Capture the cell that displays the provided text and extract its (x, y) central coordinate. 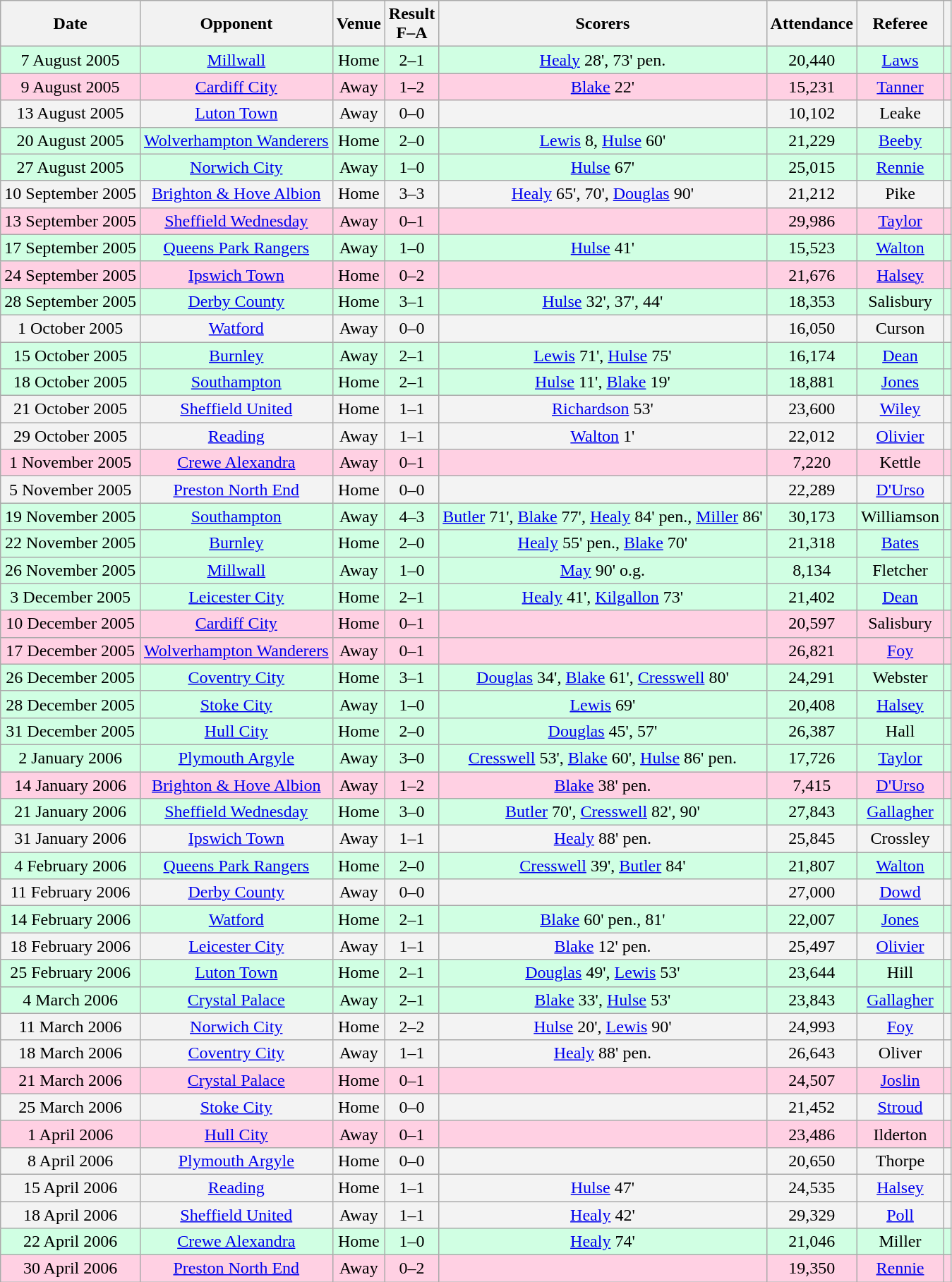
Oliver (900, 1053)
Dowd (900, 893)
Poll (900, 1214)
Joslin (900, 1080)
23,486 (812, 1134)
Douglas 49', Lewis 53' (603, 973)
Lewis 8, Hulse 60' (603, 140)
26 December 2005 (71, 677)
24,993 (812, 1027)
Venue (358, 24)
Laws (900, 60)
1 November 2005 (71, 463)
17,726 (812, 758)
Wiley (900, 409)
Curson (900, 328)
18 October 2005 (71, 382)
21,807 (812, 866)
Williamson (900, 516)
21,402 (812, 597)
25,497 (812, 946)
21,212 (812, 194)
13 August 2005 (71, 114)
Webster (900, 677)
21 March 2006 (71, 1080)
30,173 (812, 516)
26,643 (812, 1053)
28 September 2005 (71, 301)
4 February 2006 (71, 866)
5 November 2005 (71, 490)
20 August 2005 (71, 140)
8 April 2006 (71, 1161)
7,415 (812, 785)
Opponent (236, 24)
Bates (900, 543)
24,535 (812, 1187)
25 March 2006 (71, 1107)
25,015 (812, 167)
Hill (900, 973)
Healy 65', 70', Douglas 90' (603, 194)
3 December 2005 (71, 597)
24,291 (812, 677)
31 December 2005 (71, 731)
Lewis 69' (603, 704)
2–2 (411, 1027)
21,229 (812, 140)
Hulse 20', Lewis 90' (603, 1027)
25,845 (812, 839)
20,597 (812, 624)
Kettle (900, 463)
Cresswell 53', Blake 60', Hulse 86' pen. (603, 758)
29 October 2005 (71, 436)
21,318 (812, 543)
Hulse 32', 37', 44' (603, 301)
22,289 (812, 490)
20,440 (812, 60)
26,821 (812, 651)
Thorpe (900, 1161)
Miller (900, 1242)
22 November 2005 (71, 543)
21,452 (812, 1107)
Tanner (900, 87)
Referee (900, 24)
16,050 (812, 328)
Healy 55' pen., Blake 70' (603, 543)
Healy 74' (603, 1242)
Blake 12' pen. (603, 946)
9 August 2005 (71, 87)
27,843 (812, 812)
15,231 (812, 87)
30 April 2006 (71, 1269)
Blake 33', Hulse 53' (603, 1000)
20,650 (812, 1161)
Date (71, 24)
15,523 (812, 248)
Hulse 67' (603, 167)
Hall (900, 731)
Crossley (900, 839)
Pike (900, 194)
17 December 2005 (71, 651)
Hulse 11', Blake 19' (603, 382)
15 April 2006 (71, 1187)
22,007 (812, 919)
21 January 2006 (71, 812)
Douglas 34', Blake 61', Cresswell 80' (603, 677)
Leake (900, 114)
16,174 (812, 355)
26,387 (812, 731)
Lewis 71', Hulse 75' (603, 355)
Butler 70', Cresswell 82', 90' (603, 812)
22,012 (812, 436)
18 April 2006 (71, 1214)
24 September 2005 (71, 274)
1 October 2005 (71, 328)
7 August 2005 (71, 60)
31 January 2006 (71, 839)
3–3 (411, 194)
Beeby (900, 140)
Blake 60' pen., 81' (603, 919)
19 November 2005 (71, 516)
2 January 2006 (71, 758)
15 October 2005 (71, 355)
Blake 22' (603, 87)
Attendance (812, 24)
20,408 (812, 704)
18 March 2006 (71, 1053)
25 February 2006 (71, 973)
4 March 2006 (71, 1000)
10 September 2005 (71, 194)
Butler 71', Blake 77', Healy 84' pen., Miller 86' (603, 516)
Walton 1' (603, 436)
4–3 (411, 516)
27,000 (812, 893)
29,329 (812, 1214)
29,986 (812, 221)
21 October 2005 (71, 409)
10,102 (812, 114)
Healy 28', 73' pen. (603, 60)
Richardson 53' (603, 409)
24,507 (812, 1080)
21,676 (812, 274)
22 April 2006 (71, 1242)
Hulse 47' (603, 1187)
18 February 2006 (71, 946)
23,644 (812, 973)
Blake 38' pen. (603, 785)
Fletcher (900, 570)
14 January 2006 (71, 785)
Hulse 41' (603, 248)
Cresswell 39', Butler 84' (603, 866)
Stroud (900, 1107)
26 November 2005 (71, 570)
Douglas 45', 57' (603, 731)
8,134 (812, 570)
7,220 (812, 463)
14 February 2006 (71, 919)
Healy 41', Kilgallon 73' (603, 597)
19,350 (812, 1269)
ResultF–A (411, 24)
18,881 (812, 382)
11 March 2006 (71, 1027)
13 September 2005 (71, 221)
18,353 (812, 301)
11 February 2006 (71, 893)
17 September 2005 (71, 248)
Ilderton (900, 1134)
Healy 42' (603, 1214)
21,046 (812, 1242)
Scorers (603, 24)
23,843 (812, 1000)
27 August 2005 (71, 167)
May 90' o.g. (603, 570)
23,600 (812, 409)
10 December 2005 (71, 624)
1 April 2006 (71, 1134)
28 December 2005 (71, 704)
